Detect which cell encompasses the target text, then output its (X, Y) center coordinate. 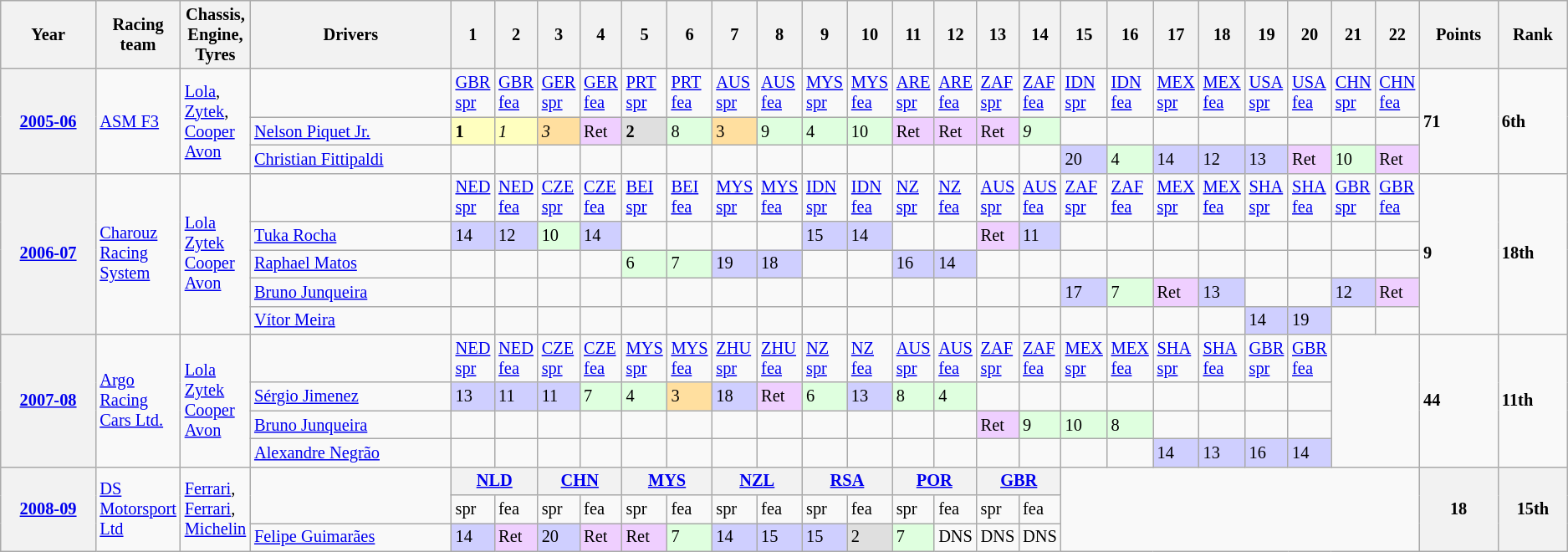
USA fea (1310, 93)
6th (1533, 120)
BEI spr (645, 197)
Racingteam (137, 34)
18th (1533, 253)
Tuka Rocha (351, 236)
CHN (580, 481)
MYS (667, 481)
NZL (757, 481)
ARE fea (955, 93)
2006-07 (49, 253)
Drivers (351, 34)
11th (1533, 400)
Rank (1533, 34)
GBR (1019, 481)
Vítor Meira (351, 320)
15th (1533, 509)
BEI fea (690, 197)
PRT fea (690, 93)
71 (1458, 120)
21 (1353, 34)
ARE spr (913, 93)
44 (1458, 400)
POR (935, 481)
Argo Racing Cars Ltd. (137, 400)
Sérgio Jimenez (351, 396)
Year (49, 34)
ASM F3 (137, 120)
CHN fea (1398, 93)
22 (1398, 34)
2008-09 (49, 509)
DS Motorsport Ltd (137, 509)
RSA (847, 481)
PRT spr (645, 93)
USA spr (1267, 93)
ZHU fea (779, 358)
Felipe Guimarães (351, 537)
CHN spr (1353, 93)
Charouz Racing System (137, 253)
Points (1458, 34)
Chassis,Engine,Tyres (216, 34)
GER fea (600, 93)
2005-06 (49, 120)
Alexandre Negrão (351, 452)
GER spr (559, 93)
Raphael Matos (351, 263)
Lola,Zytek,Cooper Avon (216, 120)
Ferrari,Ferrari,Michelin (216, 509)
NLD (495, 481)
2007-08 (49, 400)
5 (645, 34)
ZHU spr (734, 358)
Nelson Piquet Jr. (351, 131)
Christian Fittipaldi (351, 159)
